Provide the [X, Y] coordinate of the cell's center where the given text is located.  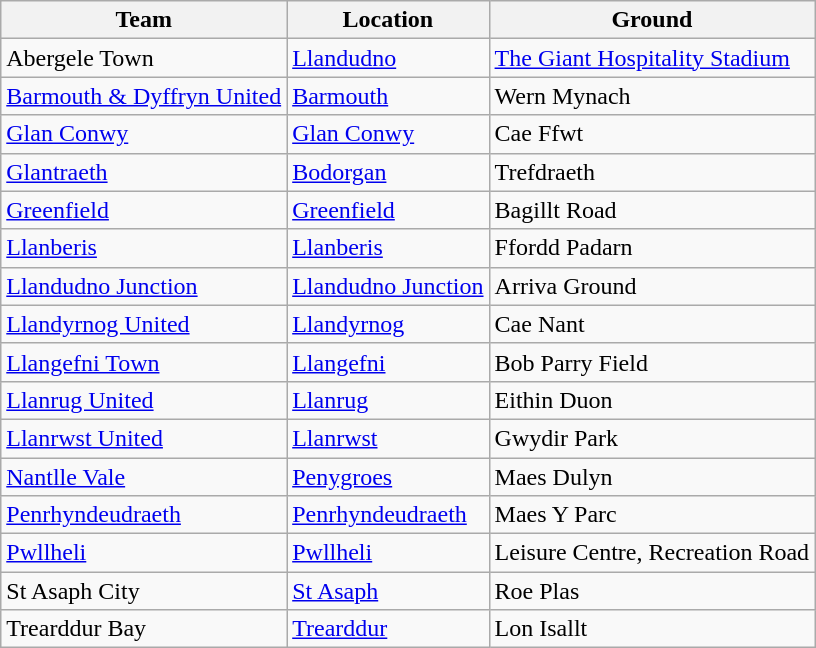
Ffordd Padarn [652, 248]
The Giant Hospitality Stadium [652, 58]
Glantraeth [144, 172]
Llandudno [388, 58]
Trefdraeth [652, 172]
Roe Plas [652, 591]
Bagillt Road [652, 210]
Arriva Ground [652, 286]
Trearddur [388, 629]
Cae Ffwt [652, 134]
Cae Nant [652, 324]
Bob Parry Field [652, 362]
Llandyrnog United [144, 324]
Llanrug [388, 400]
Llanrwst [388, 438]
Abergele Town [144, 58]
Llanrwst United [144, 438]
Nantlle Vale [144, 477]
Leisure Centre, Recreation Road [652, 553]
Llanrug United [144, 400]
Maes Dulyn [652, 477]
Barmouth [388, 96]
Team [144, 20]
Llandyrnog [388, 324]
Eithin Duon [652, 400]
Barmouth & Dyffryn United [144, 96]
St Asaph City [144, 591]
Penygroes [388, 477]
Llangefni Town [144, 362]
Gwydir Park [652, 438]
Bodorgan [388, 172]
Maes Y Parc [652, 515]
Wern Mynach [652, 96]
Ground [652, 20]
Trearddur Bay [144, 629]
St Asaph [388, 591]
Llangefni [388, 362]
Lon Isallt [652, 629]
Location [388, 20]
